For the text-containing cell, return its midpoint in [x, y] coordinate format. 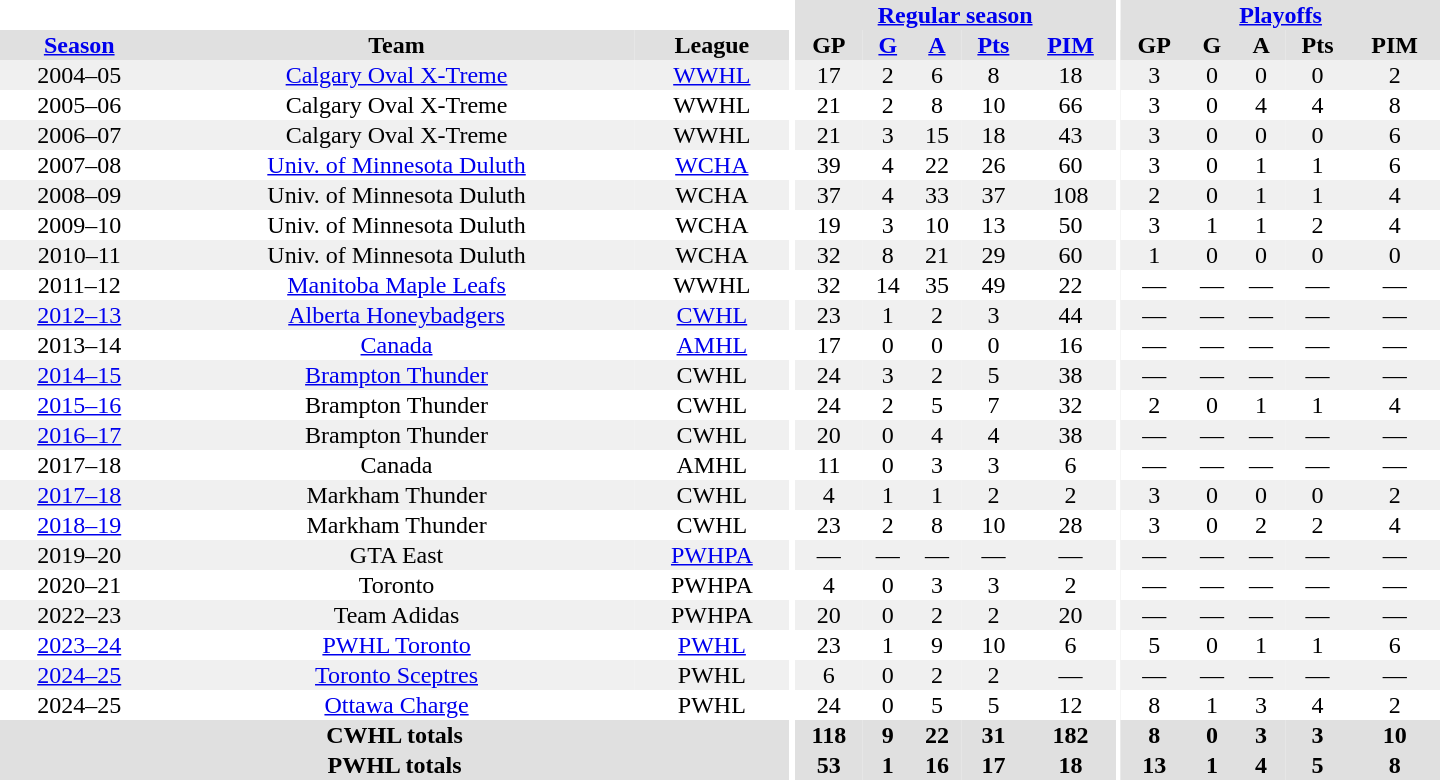
Regular season [956, 15]
29 [994, 255]
2023–24 [79, 645]
2013–14 [79, 345]
44 [1070, 315]
Toronto Sceptres [396, 675]
Team Adidas [396, 615]
2019–20 [79, 555]
50 [1070, 225]
33 [936, 195]
39 [830, 165]
19 [830, 225]
Toronto [396, 585]
PWHL Toronto [396, 645]
Ottawa Charge [396, 705]
2022–23 [79, 615]
2011–12 [79, 285]
Team [396, 45]
GTA East [396, 555]
49 [994, 285]
2008–09 [79, 195]
Alberta Honeybadgers [396, 315]
182 [1070, 735]
66 [1070, 105]
2016–17 [79, 435]
14 [888, 285]
2014–15 [79, 375]
2007–08 [79, 165]
2006–07 [79, 135]
28 [1070, 525]
2010–11 [79, 255]
2005–06 [79, 105]
2009–10 [79, 225]
2018–19 [79, 525]
43 [1070, 135]
35 [936, 285]
2015–16 [79, 405]
2004–05 [79, 75]
2020–21 [79, 585]
26 [994, 165]
118 [830, 735]
League [712, 45]
CWHL totals [394, 735]
15 [936, 135]
31 [994, 735]
Season [79, 45]
108 [1070, 195]
12 [1070, 705]
Playoffs [1280, 15]
2012–13 [79, 315]
53 [830, 765]
PWHL totals [394, 765]
Manitoba Maple Leafs [396, 285]
7 [994, 405]
11 [830, 465]
